Provide the (X, Y) coordinate of the cell's center where the given text is located.  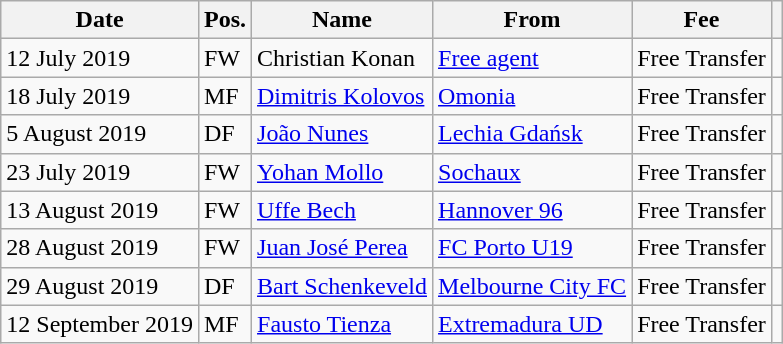
29 August 2019 (100, 286)
12 July 2019 (100, 58)
Lechia Gdańsk (532, 134)
Sochaux (532, 172)
Juan José Perea (342, 248)
Fausto Tienza (342, 324)
5 August 2019 (100, 134)
Melbourne City FC (532, 286)
12 September 2019 (100, 324)
Yohan Mollo (342, 172)
Hannover 96 (532, 210)
Uffe Bech (342, 210)
Date (100, 20)
From (532, 20)
28 August 2019 (100, 248)
23 July 2019 (100, 172)
Pos. (224, 20)
Extremadura UD (532, 324)
Name (342, 20)
Fee (702, 20)
Christian Konan (342, 58)
Omonia (532, 96)
FC Porto U19 (532, 248)
Bart Schenkeveld (342, 286)
Dimitris Kolovos (342, 96)
18 July 2019 (100, 96)
13 August 2019 (100, 210)
Free agent (532, 58)
João Nunes (342, 134)
